Find where the given text appears and provide that cell's center as (X, Y) coordinate. 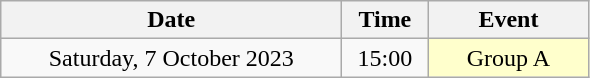
15:00 (385, 58)
Saturday, 7 October 2023 (172, 58)
Event (508, 20)
Time (385, 20)
Group A (508, 58)
Date (172, 20)
